For the text-containing cell, return its midpoint in (x, y) coordinate format. 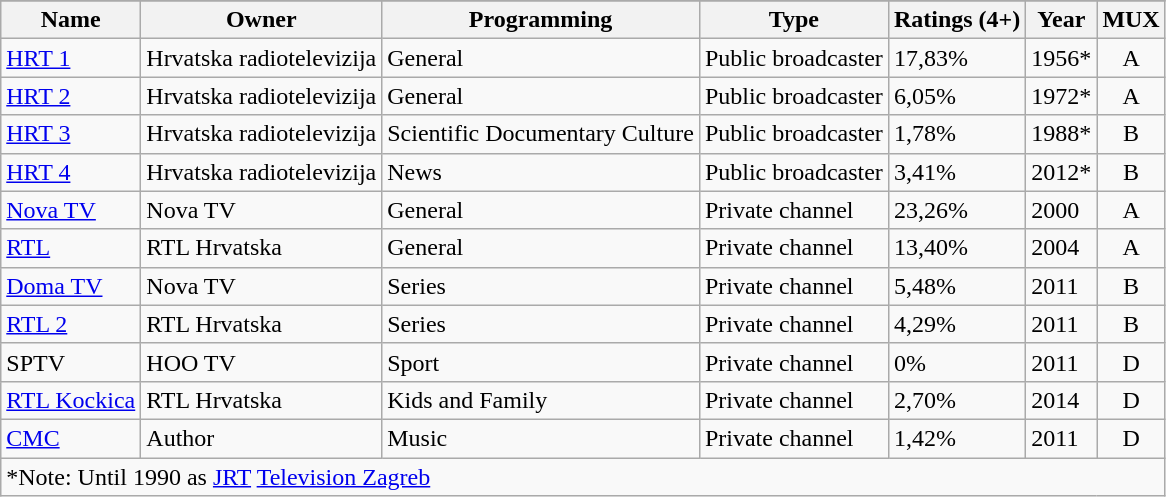
News (541, 172)
MUX (1131, 20)
Ratings (4+) (956, 20)
23,26% (956, 210)
Name (71, 20)
RTL 2 (71, 324)
17,83% (956, 58)
HRT 1 (71, 58)
1,78% (956, 134)
Type (794, 20)
3,41% (956, 172)
2004 (1062, 248)
0% (956, 362)
2012* (1062, 172)
1988* (1062, 134)
HRT 2 (71, 96)
1,42% (956, 438)
1956* (1062, 58)
HRT 4 (71, 172)
6,05% (956, 96)
RTL (71, 248)
5,48% (956, 286)
Scientific Documentary Culture (541, 134)
*Note: Until 1990 as JRT Television Zagreb (583, 477)
Owner (262, 20)
Doma TV (71, 286)
HRT 3 (71, 134)
HOO TV (262, 362)
Music (541, 438)
Author (262, 438)
4,29% (956, 324)
Year (1062, 20)
RTL Kockica (71, 400)
Sport (541, 362)
2014 (1062, 400)
Programming (541, 20)
2,70% (956, 400)
1972* (1062, 96)
13,40% (956, 248)
SPTV (71, 362)
2000 (1062, 210)
CMC (71, 438)
Kids and Family (541, 400)
